Find where the given text appears and provide that cell's center as [x, y] coordinate. 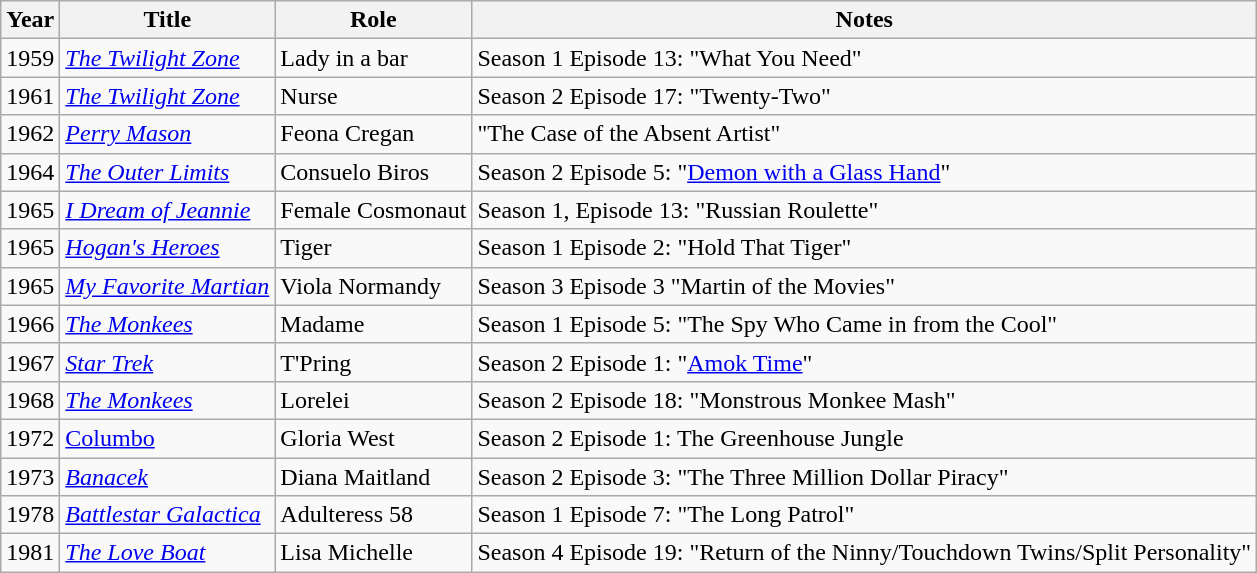
Season 1 Episode 7: "The Long Patrol" [864, 515]
Lorelei [374, 400]
Title [168, 20]
Season 2 Episode 18: "Monstrous Monkee Mash" [864, 400]
I Dream of Jeannie [168, 210]
1962 [30, 134]
1964 [30, 172]
1966 [30, 324]
Female Cosmonaut [374, 210]
Year [30, 20]
Nurse [374, 96]
1981 [30, 553]
Season 1 Episode 2: "Hold That Tiger" [864, 248]
Season 3 Episode 3 "Martin of the Movies" [864, 286]
Role [374, 20]
Banacek [168, 477]
Feona Cregan [374, 134]
1978 [30, 515]
1968 [30, 400]
Adulteress 58 [374, 515]
1967 [30, 362]
Season 4 Episode 19: "Return of the Ninny/Touchdown Twins/Split Personality" [864, 553]
Lady in a bar [374, 58]
Tiger [374, 248]
1959 [30, 58]
Perry Mason [168, 134]
Notes [864, 20]
1972 [30, 438]
The Outer Limits [168, 172]
T'Pring [374, 362]
Season 1 Episode 13: "What You Need" [864, 58]
Season 2 Episode 1: The Greenhouse Jungle [864, 438]
"The Case of the Absent Artist" [864, 134]
Hogan's Heroes [168, 248]
Season 1, Episode 13: "Russian Roulette" [864, 210]
1961 [30, 96]
Battlestar Galactica [168, 515]
Season 1 Episode 5: "The Spy Who Came in from the Cool" [864, 324]
Lisa Michelle [374, 553]
Star Trek [168, 362]
The Love Boat [168, 553]
1973 [30, 477]
Gloria West [374, 438]
My Favorite Martian [168, 286]
Viola Normandy [374, 286]
Madame [374, 324]
Columbo [168, 438]
Season 2 Episode 5: "Demon with a Glass Hand" [864, 172]
Diana Maitland [374, 477]
Season 2 Episode 17: "Twenty-Two" [864, 96]
Season 2 Episode 1: "Amok Time" [864, 362]
Season 2 Episode 3: "The Three Million Dollar Piracy" [864, 477]
Consuelo Biros [374, 172]
